From the cell containing the given text, extract its center point as [X, Y] coordinate. 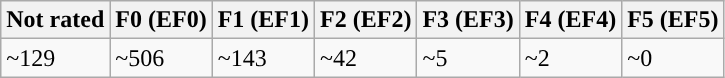
F5 (EF5) [673, 20]
F2 (EF2) [366, 20]
F4 (EF4) [570, 20]
~5 [468, 58]
~143 [263, 58]
~129 [56, 58]
~506 [161, 58]
F3 (EF3) [468, 20]
~0 [673, 58]
~42 [366, 58]
F1 (EF1) [263, 20]
~2 [570, 58]
F0 (EF0) [161, 20]
Not rated [56, 20]
